Identify which cell holds the provided text, then report its [x, y] central coordinate. 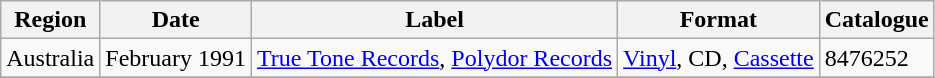
Date [176, 20]
Catalogue [876, 20]
Format [719, 20]
8476252 [876, 58]
Region [50, 20]
Australia [50, 58]
Vinyl, CD, Cassette [719, 58]
Label [435, 20]
True Tone Records, Polydor Records [435, 58]
February 1991 [176, 58]
